Determine the [x, y] coordinate at the center of the cell enclosing the given text.  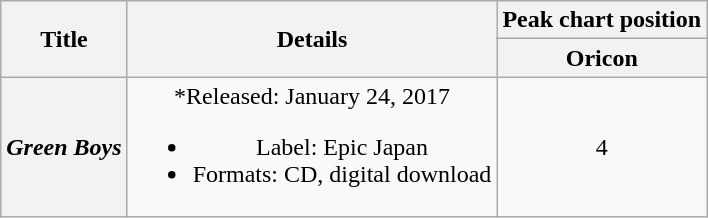
Title [64, 39]
Details [312, 39]
*Released: January 24, 2017Label: Epic JapanFormats: CD, digital download [312, 147]
Peak chart position [602, 20]
Oricon [602, 58]
4 [602, 147]
Green Boys [64, 147]
